Provide the (x, y) coordinate of the cell's center where the given text is located.  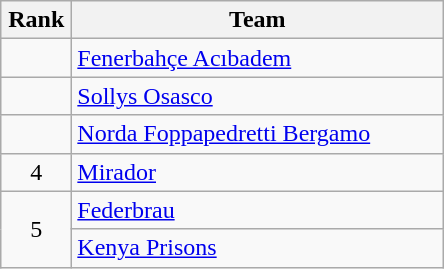
Mirador (258, 172)
5 (36, 229)
Rank (36, 20)
Sollys Osasco (258, 96)
Kenya Prisons (258, 248)
4 (36, 172)
Fenerbahçe Acıbadem (258, 58)
Norda Foppapedretti Bergamo (258, 134)
Federbrau (258, 210)
Team (258, 20)
